Extract the [x, y] coordinate from the center of the cell holding the provided text.  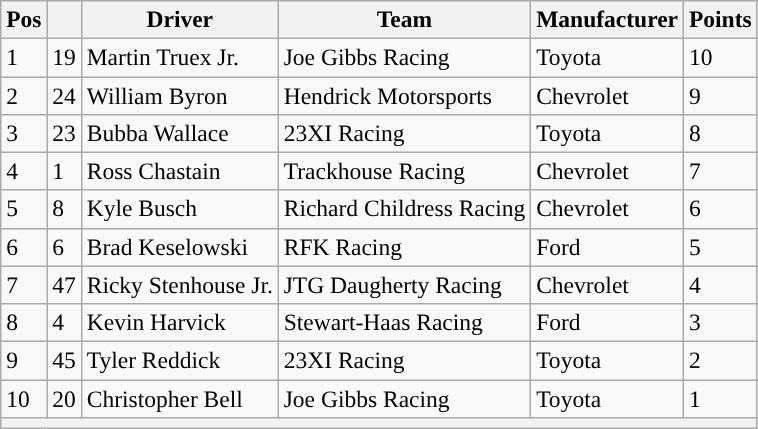
19 [64, 57]
Tyler Reddick [180, 360]
Hendrick Motorsports [404, 95]
23 [64, 133]
Christopher Bell [180, 398]
Ricky Stenhouse Jr. [180, 285]
47 [64, 285]
RFK Racing [404, 247]
William Byron [180, 95]
Points [720, 19]
Kevin Harvick [180, 322]
Stewart-Haas Racing [404, 322]
45 [64, 360]
Team [404, 19]
Bubba Wallace [180, 133]
Ross Chastain [180, 171]
Kyle Busch [180, 209]
Martin Truex Jr. [180, 57]
Pos [24, 19]
Richard Childress Racing [404, 209]
24 [64, 95]
20 [64, 398]
Manufacturer [608, 19]
JTG Daugherty Racing [404, 285]
Brad Keselowski [180, 247]
Driver [180, 19]
Trackhouse Racing [404, 171]
